Output the [x, y] coordinate of the center of the cell containing the given text.  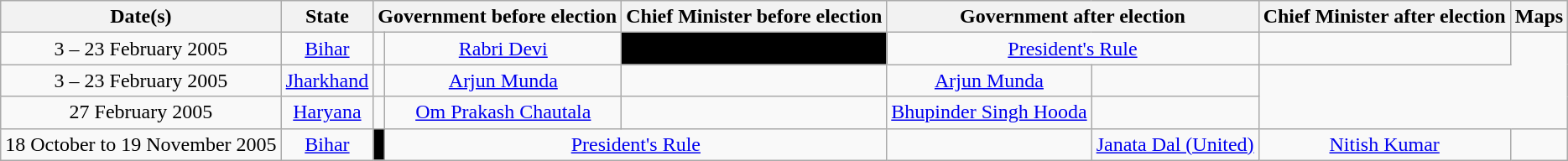
Chief Minister before election [754, 17]
Maps [1539, 17]
Rabri Devi [503, 49]
Haryana [327, 112]
Nitish Kumar [1384, 144]
Janata Dal (United) [1175, 144]
Bhupinder Singh Hooda [989, 112]
Om Prakash Chautala [503, 112]
Date(s) [141, 17]
State [327, 17]
18 October to 19 November 2005 [141, 144]
Government before election [497, 17]
Jharkhand [327, 80]
Government after election [1072, 17]
Chief Minister after election [1384, 17]
27 February 2005 [141, 112]
